Locate the cell with the specified text and output its (x, y) center coordinate. 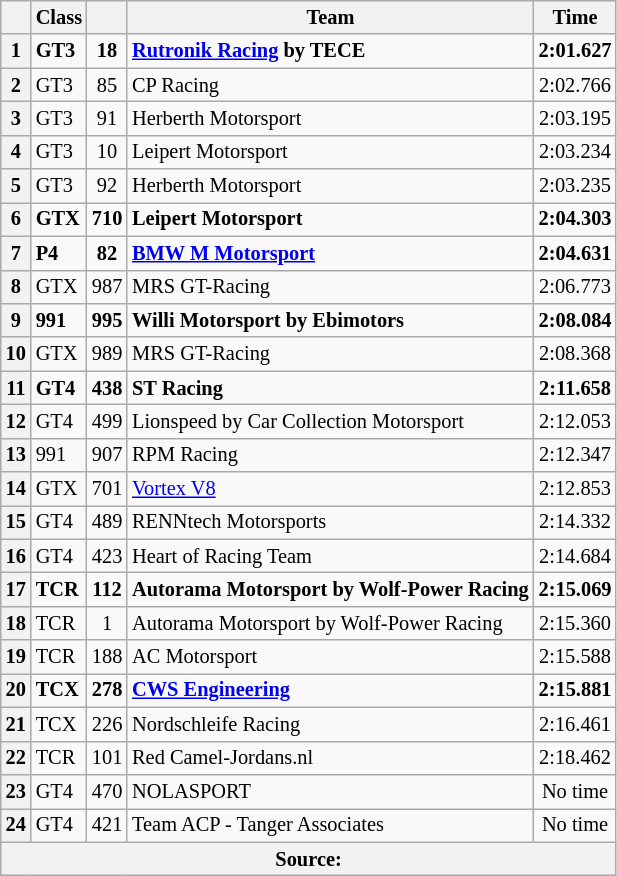
499 (107, 421)
423 (107, 556)
2:02.766 (576, 85)
2:15.360 (576, 623)
995 (107, 320)
2:06.773 (576, 287)
2:16.461 (576, 724)
82 (107, 253)
2:15.881 (576, 690)
3 (16, 118)
438 (107, 388)
2:08.084 (576, 320)
2:15.069 (576, 589)
Red Camel-Jordans.nl (330, 758)
BMW M Motorsport (330, 253)
15 (16, 522)
P4 (59, 253)
91 (107, 118)
2:12.347 (576, 455)
AC Motorsport (330, 657)
2:08.368 (576, 354)
ST Racing (330, 388)
2:03.195 (576, 118)
2:14.332 (576, 522)
5 (16, 186)
Time (576, 17)
2:03.235 (576, 186)
2:18.462 (576, 758)
12 (16, 421)
NOLASPORT (330, 791)
470 (107, 791)
101 (107, 758)
4 (16, 152)
907 (107, 455)
278 (107, 690)
2:15.588 (576, 657)
11 (16, 388)
2:03.234 (576, 152)
Lionspeed by Car Collection Motorsport (330, 421)
710 (107, 219)
987 (107, 287)
226 (107, 724)
17 (16, 589)
Rutronik Racing by TECE (330, 51)
Heart of Racing Team (330, 556)
701 (107, 489)
2:11.658 (576, 388)
Team ACP - Tanger Associates (330, 825)
85 (107, 85)
Source: (309, 859)
Vortex V8 (330, 489)
RPM Racing (330, 455)
2 (16, 85)
14 (16, 489)
6 (16, 219)
CP Racing (330, 85)
8 (16, 287)
24 (16, 825)
RENNtech Motorsports (330, 522)
2:01.627 (576, 51)
2:04.303 (576, 219)
92 (107, 186)
489 (107, 522)
188 (107, 657)
2:12.853 (576, 489)
989 (107, 354)
2:12.053 (576, 421)
9 (16, 320)
Team (330, 17)
2:04.631 (576, 253)
23 (16, 791)
Nordschleife Racing (330, 724)
7 (16, 253)
20 (16, 690)
2:14.684 (576, 556)
Willi Motorsport by Ebimotors (330, 320)
16 (16, 556)
13 (16, 455)
21 (16, 724)
19 (16, 657)
112 (107, 589)
Class (59, 17)
22 (16, 758)
CWS Engineering (330, 690)
421 (107, 825)
